Find where the given text appears and provide that cell's center as [X, Y] coordinate. 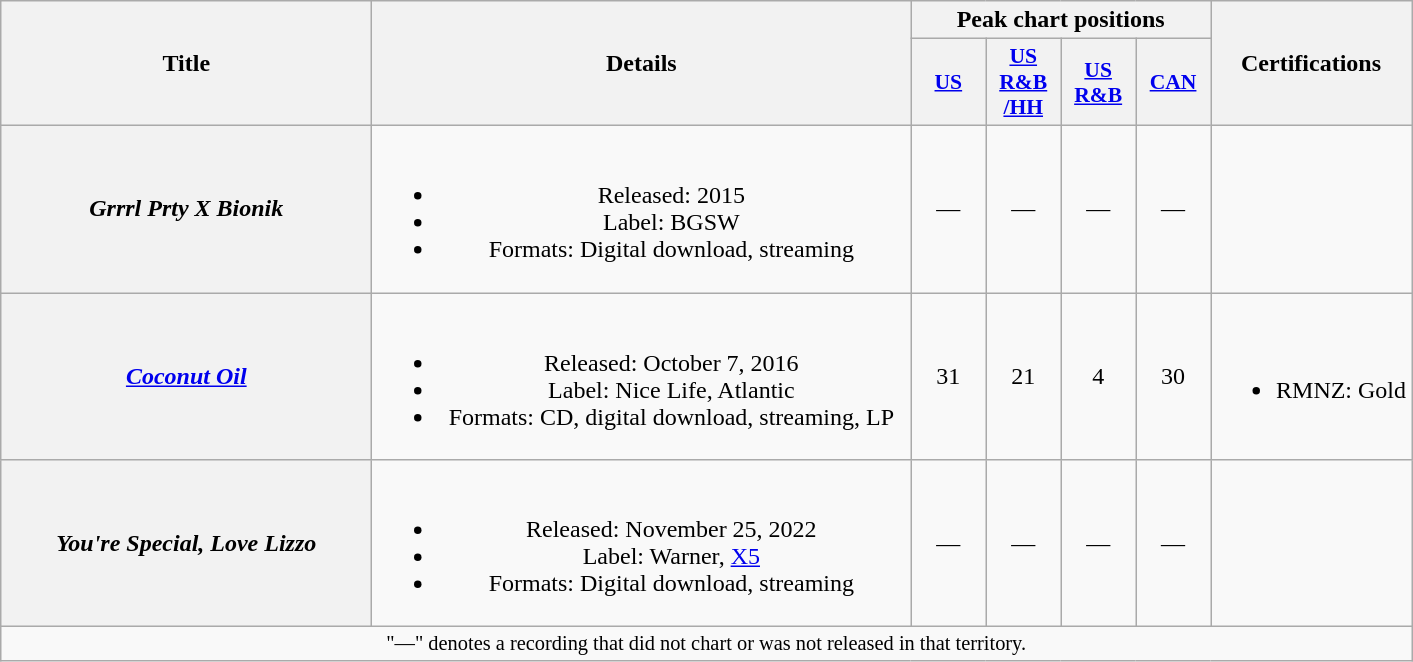
Peak chart positions [1061, 20]
Coconut Oil [186, 376]
You're Special, Love Lizzo [186, 544]
21 [1024, 376]
"—" denotes a recording that did not chart or was not released in that territory. [706, 644]
CAN [1174, 82]
Grrrl Prty X Bionik [186, 208]
Released: October 7, 2016Label: Nice Life, AtlanticFormats: CD, digital download, streaming, LP [642, 376]
Released: November 25, 2022Label: Warner, X5Formats: Digital download, streaming [642, 544]
Details [642, 64]
Title [186, 64]
4 [1098, 376]
USR&B [1098, 82]
USR&B/HH [1024, 82]
Certifications [1310, 64]
US [948, 82]
30 [1174, 376]
Released: 2015Label: BGSWFormats: Digital download, streaming [642, 208]
RMNZ: Gold [1310, 376]
31 [948, 376]
